Scan for the cell matching the given text and deliver its [X, Y] coordinate at center. 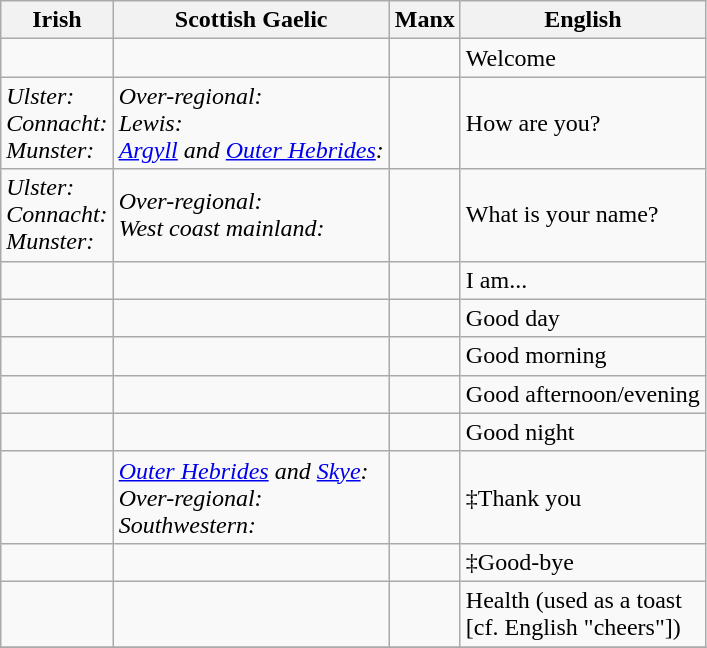
Welcome [582, 58]
Good morning [582, 356]
Outer Hebrides and Skye: Over-regional: Southwestern: [251, 497]
Manx [424, 20]
English [582, 20]
Good day [582, 318]
‡Good-bye [582, 562]
Good afternoon/evening [582, 394]
Good night [582, 432]
Health (used as a toast[cf. English "cheers"]) [582, 614]
Over-regional: Lewis: Argyll and Outer Hebrides: [251, 123]
What is your name? [582, 215]
Over-regional: West coast mainland: [251, 215]
How are you? [582, 123]
I am... [582, 280]
Scottish Gaelic [251, 20]
‡Thank you [582, 497]
Irish [57, 20]
